Pinpoint the cell where the given text exists, returning its (x, y) midpoint coordinate. 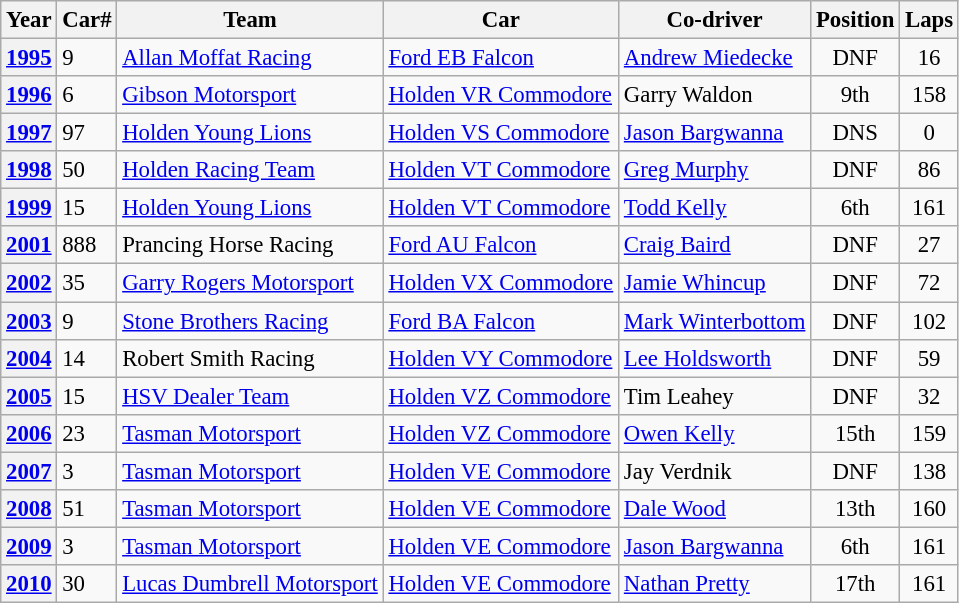
14 (87, 358)
Holden VR Commodore (500, 95)
9th (856, 95)
2007 (29, 471)
0 (930, 133)
86 (930, 170)
Holden VY Commodore (500, 358)
Car (500, 20)
Allan Moffat Racing (250, 58)
15th (856, 433)
72 (930, 283)
Ford AU Falcon (500, 245)
102 (930, 321)
Ford EB Falcon (500, 58)
Ford BA Falcon (500, 321)
DNS (856, 133)
Gibson Motorsport (250, 95)
Holden Racing Team (250, 170)
Holden VS Commodore (500, 133)
35 (87, 283)
138 (930, 471)
32 (930, 396)
2010 (29, 584)
Car# (87, 20)
Mark Winterbottom (715, 321)
159 (930, 433)
1999 (29, 208)
1996 (29, 95)
Robert Smith Racing (250, 358)
160 (930, 509)
1998 (29, 170)
6 (87, 95)
2005 (29, 396)
Jay Verdnik (715, 471)
Todd Kelly (715, 208)
51 (87, 509)
23 (87, 433)
1995 (29, 58)
2008 (29, 509)
2001 (29, 245)
17th (856, 584)
Garry Waldon (715, 95)
Prancing Horse Racing (250, 245)
Lee Holdsworth (715, 358)
Position (856, 20)
Holden VX Commodore (500, 283)
888 (87, 245)
158 (930, 95)
2004 (29, 358)
Lucas Dumbrell Motorsport (250, 584)
Tim Leahey (715, 396)
Year (29, 20)
16 (930, 58)
97 (87, 133)
HSV Dealer Team (250, 396)
2003 (29, 321)
Dale Wood (715, 509)
2006 (29, 433)
Greg Murphy (715, 170)
59 (930, 358)
2009 (29, 546)
Andrew Miedecke (715, 58)
Jamie Whincup (715, 283)
Team (250, 20)
27 (930, 245)
Garry Rogers Motorsport (250, 283)
2002 (29, 283)
Stone Brothers Racing (250, 321)
Laps (930, 20)
30 (87, 584)
Co-driver (715, 20)
13th (856, 509)
1997 (29, 133)
50 (87, 170)
Nathan Pretty (715, 584)
Craig Baird (715, 245)
Owen Kelly (715, 433)
